Scan for the cell matching the given text and deliver its [x, y] coordinate at center. 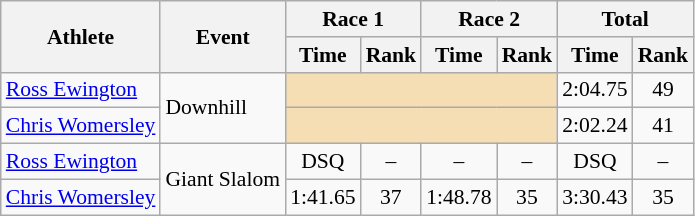
3:30.43 [594, 197]
2:02.24 [594, 126]
Race 2 [489, 19]
Race 1 [353, 19]
37 [392, 197]
Total [625, 19]
Athlete [81, 36]
Downhill [222, 108]
1:41.65 [322, 197]
Giant Slalom [222, 180]
2:04.75 [594, 90]
41 [664, 126]
49 [664, 90]
Event [222, 36]
1:48.78 [458, 197]
